Output the [x, y] coordinate of the center of the cell containing the given text.  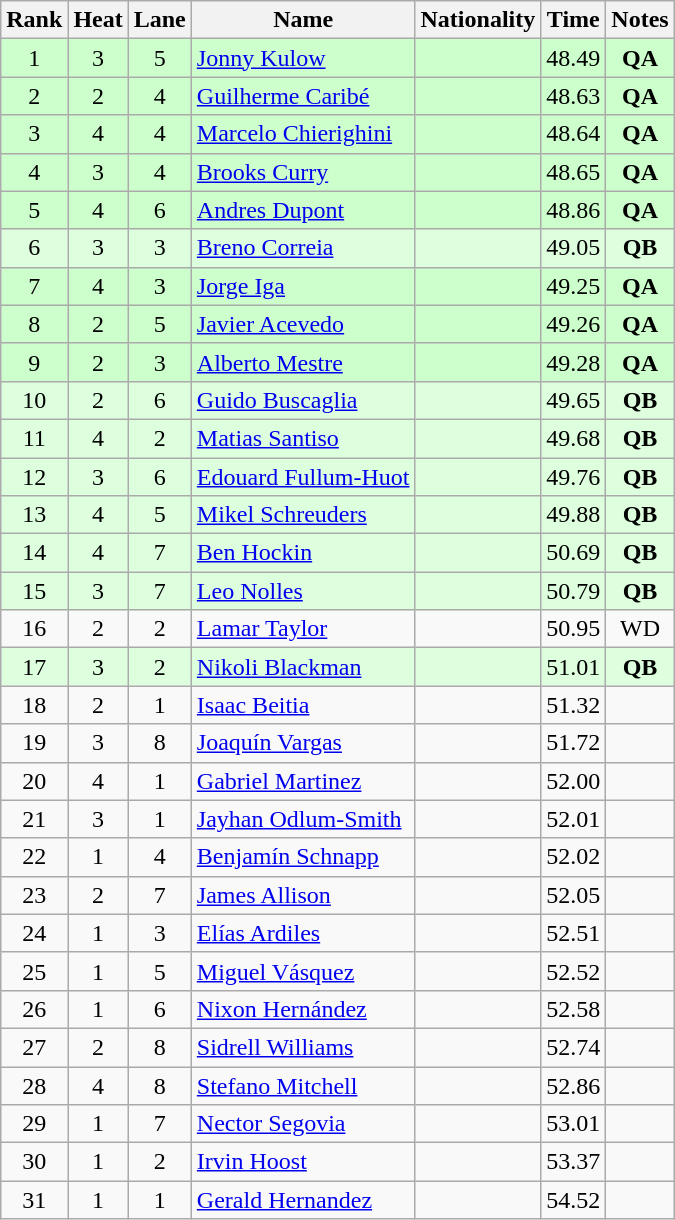
Joaquín Vargas [303, 743]
25 [34, 971]
49.25 [574, 286]
30 [34, 1162]
Nationality [478, 20]
17 [34, 667]
Rank [34, 20]
Marcelo Chierighini [303, 134]
Lamar Taylor [303, 629]
49.28 [574, 362]
Breno Correia [303, 248]
52.86 [574, 1085]
Elías Ardiles [303, 933]
Irvin Hoost [303, 1162]
49.05 [574, 248]
52.58 [574, 1009]
48.65 [574, 172]
48.63 [574, 96]
Notes [640, 20]
31 [34, 1200]
51.01 [574, 667]
Heat [98, 20]
Andres Dupont [303, 210]
22 [34, 857]
Sidrell Williams [303, 1047]
53.01 [574, 1124]
18 [34, 705]
24 [34, 933]
13 [34, 515]
Ben Hockin [303, 553]
52.05 [574, 895]
Mikel Schreuders [303, 515]
Javier Acevedo [303, 324]
53.37 [574, 1162]
Edouard Fullum-Huot [303, 477]
James Allison [303, 895]
Jorge Iga [303, 286]
19 [34, 743]
10 [34, 400]
50.69 [574, 553]
48.86 [574, 210]
WD [640, 629]
26 [34, 1009]
Nector Segovia [303, 1124]
28 [34, 1085]
49.26 [574, 324]
Guilherme Caribé [303, 96]
52.01 [574, 819]
48.64 [574, 134]
50.79 [574, 591]
Matias Santiso [303, 438]
51.32 [574, 705]
20 [34, 781]
23 [34, 895]
Brooks Curry [303, 172]
14 [34, 553]
15 [34, 591]
49.65 [574, 400]
52.74 [574, 1047]
52.51 [574, 933]
Gerald Hernandez [303, 1200]
Time [574, 20]
52.00 [574, 781]
52.02 [574, 857]
Guido Buscaglia [303, 400]
21 [34, 819]
Name [303, 20]
48.49 [574, 58]
27 [34, 1047]
49.88 [574, 515]
Lane [160, 20]
Leo Nolles [303, 591]
Isaac Beitia [303, 705]
Jonny Kulow [303, 58]
Gabriel Martinez [303, 781]
16 [34, 629]
52.52 [574, 971]
50.95 [574, 629]
Alberto Mestre [303, 362]
9 [34, 362]
51.72 [574, 743]
Nikoli Blackman [303, 667]
12 [34, 477]
Benjamín Schnapp [303, 857]
29 [34, 1124]
Miguel Vásquez [303, 971]
Jayhan Odlum-Smith [303, 819]
49.68 [574, 438]
Stefano Mitchell [303, 1085]
54.52 [574, 1200]
11 [34, 438]
Nixon Hernández [303, 1009]
49.76 [574, 477]
